For the text-containing cell, return its midpoint in [X, Y] coordinate format. 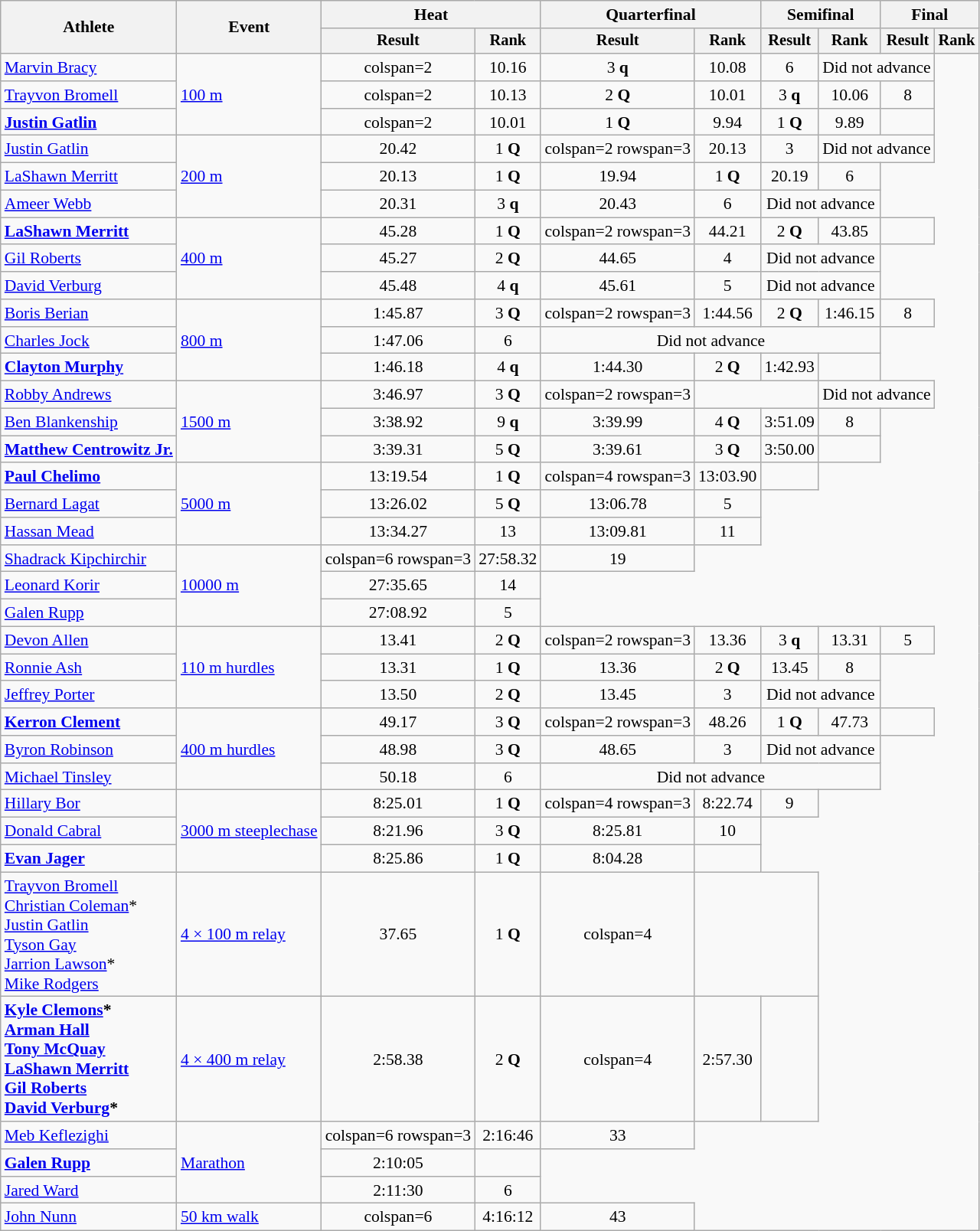
13:19.54 [398, 477]
Jeffrey Porter [89, 695]
1:47.06 [398, 341]
9 [789, 804]
27:08.92 [398, 613]
Michael Tinsley [89, 777]
Ronnie Ash [89, 668]
Event [250, 28]
3000 m steeplechase [250, 831]
Ben Blankenship [89, 423]
Charles Jock [89, 341]
2:16:46 [508, 1135]
Meb Keflezighi [89, 1135]
13:34.27 [398, 531]
4:16:12 [508, 1217]
10.08 [727, 67]
Ameer Webb [89, 204]
Final [929, 15]
48.65 [617, 749]
1:44.30 [617, 367]
4 Q [727, 423]
44.21 [727, 231]
13.41 [398, 641]
50.18 [398, 777]
100 m [250, 95]
1:44.56 [727, 313]
David Verburg [89, 286]
44.65 [617, 259]
43.85 [850, 231]
3:51.09 [789, 423]
1:46.18 [398, 367]
10000 m [250, 586]
Bernard Lagat [89, 504]
John Nunn [89, 1217]
48.98 [398, 749]
400 m hurdles [250, 749]
Donald Cabral [89, 831]
27:58.32 [508, 559]
9 q [508, 423]
10.16 [508, 67]
10 [727, 831]
13.50 [398, 695]
Hillary Bor [89, 804]
Gil Roberts [89, 259]
4 × 400 m relay [250, 1060]
8:04.28 [617, 859]
13:26.02 [398, 504]
45.27 [398, 259]
3:38.92 [398, 423]
48.26 [727, 722]
110 m hurdles [250, 668]
20.42 [398, 149]
Marathon [250, 1162]
Shadrack Kipchirchir [89, 559]
8:25.81 [617, 831]
13:09.81 [617, 531]
Clayton Murphy [89, 367]
1:46.15 [850, 313]
45.28 [398, 231]
9.94 [727, 122]
4 × 100 m relay [250, 934]
3:39.99 [617, 423]
37.65 [398, 934]
1:45.87 [398, 313]
9.89 [850, 122]
14 [508, 586]
49.17 [398, 722]
50 km walk [250, 1217]
Trayvon BromellChristian Coleman*Justin GatlinTyson GayJarrion Lawson*Mike Rodgers [89, 934]
200 m [250, 176]
5000 m [250, 504]
Byron Robinson [89, 749]
20.19 [789, 177]
10.13 [508, 95]
1500 m [250, 423]
8:25.86 [398, 859]
Kerron Clement [89, 722]
1:42.93 [789, 367]
Kyle Clemons*Arman HallTony McQuayLaShawn MerrittGil RobertsDavid Verburg* [89, 1060]
43 [617, 1217]
colspan=6 [398, 1217]
2:10:05 [398, 1163]
10.06 [850, 95]
8:21.96 [398, 831]
800 m [250, 340]
Paul Chelimo [89, 477]
Boris Berian [89, 313]
Hassan Mead [89, 531]
Leonard Korir [89, 586]
400 m [250, 259]
8:25.01 [398, 804]
27:35.65 [398, 586]
4 [727, 259]
13:06.78 [617, 504]
Matthew Centrowitz Jr. [89, 449]
Marvin Bracy [89, 67]
Evan Jager [89, 859]
19 [617, 559]
Robby Andrews [89, 395]
8:22.74 [727, 804]
Devon Allen [89, 641]
3:39.61 [617, 449]
45.61 [617, 286]
20.31 [398, 204]
47.73 [850, 722]
19.94 [617, 177]
2:11:30 [398, 1190]
2:58.38 [398, 1060]
20.43 [617, 204]
Semifinal [821, 15]
Heat [432, 15]
13 [508, 531]
3:50.00 [789, 449]
Quarterfinal [651, 15]
45.48 [398, 286]
11 [727, 531]
Athlete [89, 28]
3:39.31 [398, 449]
2:57.30 [727, 1060]
33 [617, 1135]
Trayvon Bromell [89, 95]
13:03.90 [727, 477]
Jared Ward [89, 1190]
3:46.97 [398, 395]
